Locate the cell with the specified text and output its [X, Y] center coordinate. 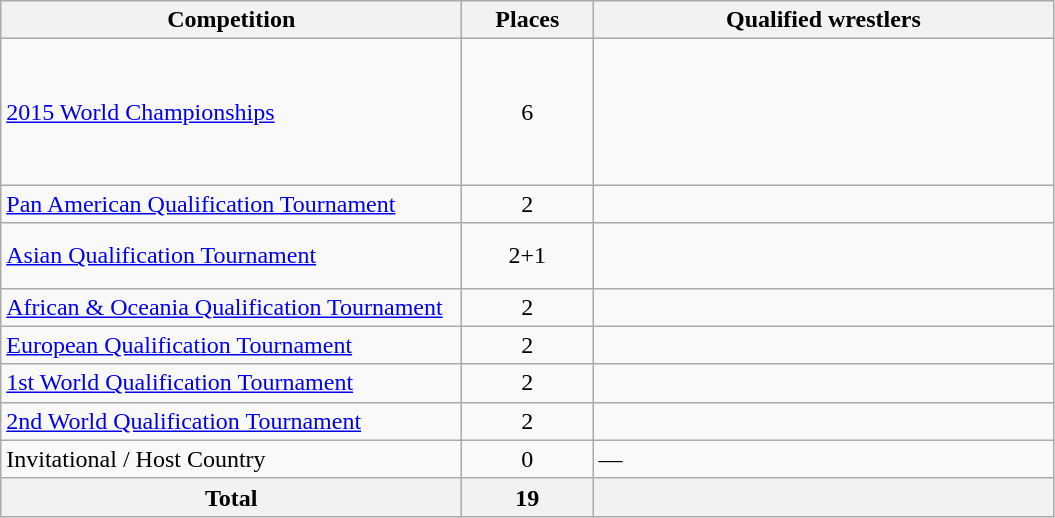
Invitational / Host Country [232, 459]
Qualified wrestlers [824, 20]
0 [528, 459]
6 [528, 112]
Competition [232, 20]
African & Oceania Qualification Tournament [232, 307]
2nd World Qualification Tournament [232, 421]
2015 World Championships [232, 112]
Places [528, 20]
1st World Qualification Tournament [232, 383]
Pan American Qualification Tournament [232, 204]
Total [232, 497]
— [824, 459]
European Qualification Tournament [232, 345]
19 [528, 497]
2+1 [528, 256]
Asian Qualification Tournament [232, 256]
